For the text-containing cell, return its midpoint in [x, y] coordinate format. 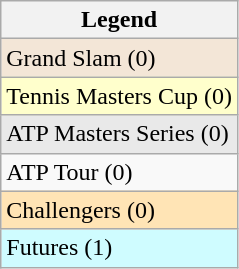
Challengers (0) [120, 210]
ATP Tour (0) [120, 172]
Tennis Masters Cup (0) [120, 96]
Futures (1) [120, 248]
Grand Slam (0) [120, 58]
Legend [120, 20]
ATP Masters Series (0) [120, 134]
